Return the (x, y) coordinate for the center point of the cell that contains the specified text.  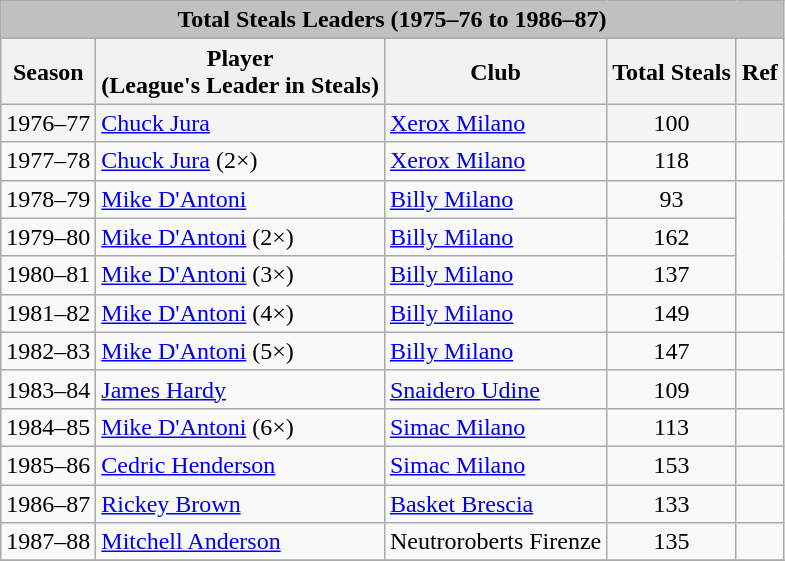
Mike D'Antoni (5×) (240, 351)
Club (495, 72)
153 (672, 465)
1976–77 (48, 123)
100 (672, 123)
Basket Brescia (495, 503)
133 (672, 503)
147 (672, 351)
1979–80 (48, 237)
Total Steals (672, 72)
1982–83 (48, 351)
Mike D'Antoni (6×) (240, 427)
Rickey Brown (240, 503)
Season (48, 72)
Player(League's Leader in Steals) (240, 72)
1977–78 (48, 161)
Mitchell Anderson (240, 542)
162 (672, 237)
Mike D'Antoni (4×) (240, 313)
Mike D'Antoni (3×) (240, 275)
1980–81 (48, 275)
Chuck Jura (240, 123)
Mike D'Antoni (240, 199)
118 (672, 161)
James Hardy (240, 389)
1978–79 (48, 199)
1983–84 (48, 389)
Snaidero Udine (495, 389)
135 (672, 542)
109 (672, 389)
Neutroroberts Firenze (495, 542)
1981–82 (48, 313)
113 (672, 427)
1984–85 (48, 427)
1986–87 (48, 503)
Ref (760, 72)
Mike D'Antoni (2×) (240, 237)
Total Steals Leaders (1975–76 to 1986–87) (392, 20)
137 (672, 275)
1987–88 (48, 542)
1985–86 (48, 465)
149 (672, 313)
Chuck Jura (2×) (240, 161)
Cedric Henderson (240, 465)
93 (672, 199)
